Find where the given text appears and provide that cell's center as (X, Y) coordinate. 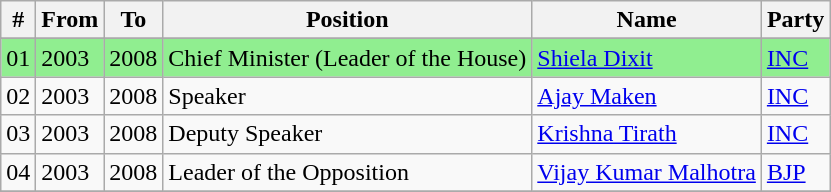
04 (18, 172)
From (70, 20)
Deputy Speaker (348, 134)
# (18, 20)
Chief Minister (Leader of the House) (348, 58)
Krishna Tirath (647, 134)
Speaker (348, 96)
01 (18, 58)
Shiela Dixit (647, 58)
Vijay Kumar Malhotra (647, 172)
BJP (795, 172)
02 (18, 96)
Leader of the Opposition (348, 172)
Party (795, 20)
Name (647, 20)
Position (348, 20)
03 (18, 134)
To (134, 20)
Ajay Maken (647, 96)
